Return [x, y] of the center of cell containing provided text 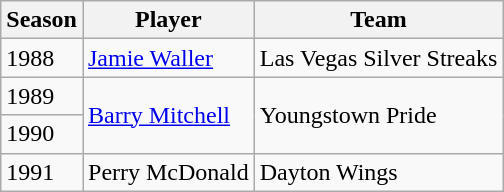
1990 [42, 134]
1988 [42, 58]
Player [168, 20]
Season [42, 20]
Jamie Waller [168, 58]
Las Vegas Silver Streaks [378, 58]
Team [378, 20]
Youngstown Pride [378, 115]
Perry McDonald [168, 172]
Barry Mitchell [168, 115]
1989 [42, 96]
Dayton Wings [378, 172]
1991 [42, 172]
